Find where the given text appears and provide that cell's center as (x, y) coordinate. 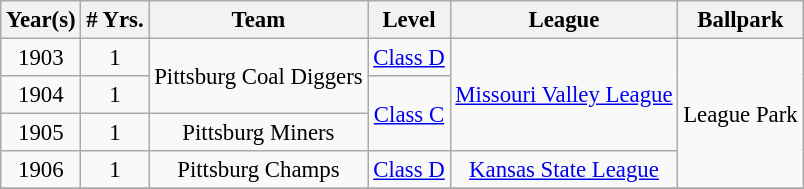
League Park (740, 114)
1903 (41, 58)
1906 (41, 170)
Year(s) (41, 20)
League (564, 20)
1904 (41, 95)
Pittsburg Coal Diggers (258, 76)
Missouri Valley League (564, 96)
Class C (409, 114)
# Yrs. (115, 20)
Pittsburg Champs (258, 170)
Team (258, 20)
1905 (41, 133)
Ballpark (740, 20)
Level (409, 20)
Kansas State League (564, 170)
Pittsburg Miners (258, 133)
